Detect which cell encompasses the target text, then output its [x, y] center coordinate. 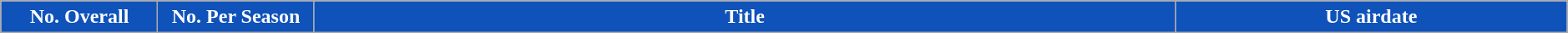
No. Per Season [236, 17]
US airdate [1371, 17]
No. Overall [79, 17]
Title [745, 17]
